Scan for the cell matching the given text and deliver its (X, Y) coordinate at center. 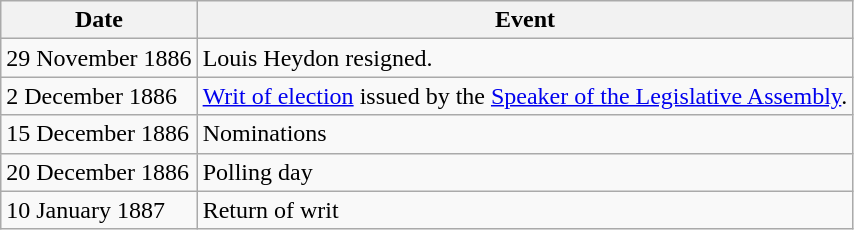
Nominations (525, 134)
15 December 1886 (99, 134)
2 December 1886 (99, 96)
Writ of election issued by the Speaker of the Legislative Assembly. (525, 96)
10 January 1887 (99, 210)
20 December 1886 (99, 172)
Polling day (525, 172)
Date (99, 20)
29 November 1886 (99, 58)
Louis Heydon resigned. (525, 58)
Event (525, 20)
Return of writ (525, 210)
